Return [X, Y] of the center of cell containing provided text 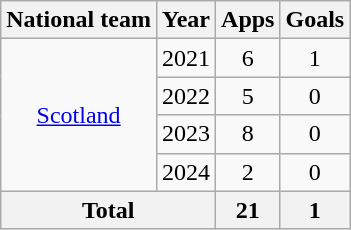
National team [79, 20]
Total [108, 210]
Apps [248, 20]
2023 [186, 134]
Scotland [79, 115]
2 [248, 172]
2024 [186, 172]
2021 [186, 58]
8 [248, 134]
2022 [186, 96]
Year [186, 20]
6 [248, 58]
Goals [315, 20]
21 [248, 210]
5 [248, 96]
